Return the (X, Y) coordinate for the center point of the cell that contains the specified text.  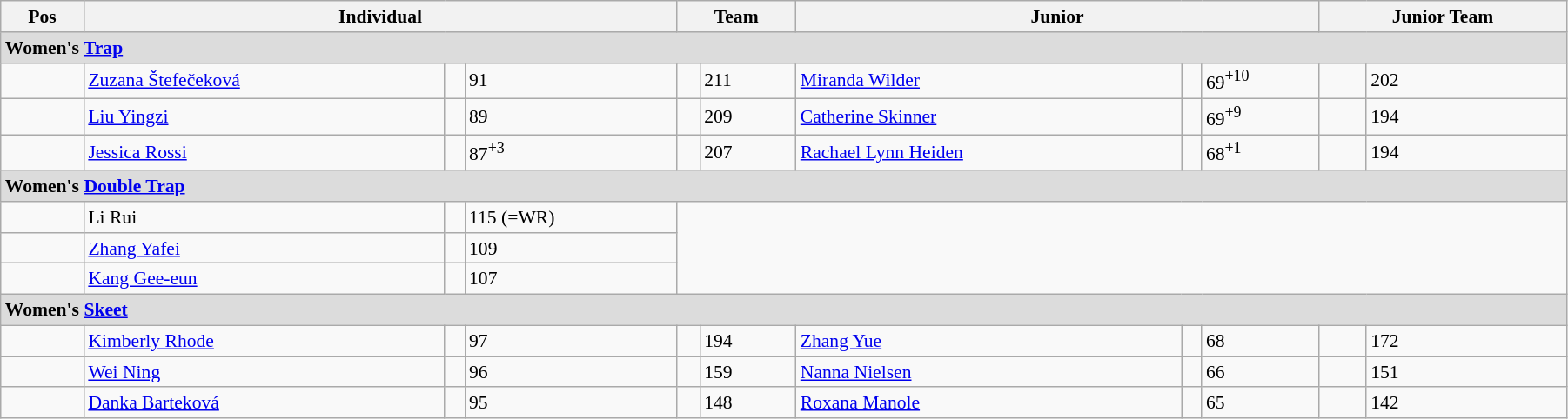
97 (571, 341)
69+10 (1260, 80)
66 (1260, 372)
96 (571, 372)
Women's Trap (784, 48)
Nanna Nielsen (988, 372)
Women's Double Trap (784, 186)
87+3 (571, 153)
68+1 (1260, 153)
89 (571, 116)
95 (571, 403)
Pos (43, 17)
69+9 (1260, 116)
Individual (379, 17)
Miranda Wilder (988, 80)
142 (1466, 403)
Zhang Yafei (265, 249)
Junior Team (1443, 17)
Zuzana Štefečeková (265, 80)
Team (736, 17)
Catherine Skinner (988, 116)
68 (1260, 341)
211 (748, 80)
Junior (1058, 17)
Roxana Manole (988, 403)
151 (1466, 372)
Jessica Rossi (265, 153)
202 (1466, 80)
107 (571, 279)
207 (748, 153)
109 (571, 249)
115 (=WR) (571, 217)
Li Rui (265, 217)
Kang Gee-eun (265, 279)
209 (748, 116)
148 (748, 403)
Women's Skeet (784, 310)
Kimberly Rhode (265, 341)
Rachael Lynn Heiden (988, 153)
Wei Ning (265, 372)
Danka Barteková (265, 403)
65 (1260, 403)
Liu Yingzi (265, 116)
159 (748, 372)
Zhang Yue (988, 341)
91 (571, 80)
172 (1466, 341)
